Scan for the cell matching the given text and deliver its (x, y) coordinate at center. 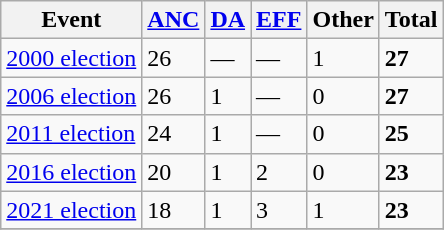
18 (174, 210)
2016 election (72, 172)
DA (228, 20)
20 (174, 172)
2000 election (72, 58)
Total (411, 20)
2006 election (72, 96)
25 (411, 134)
Other (343, 20)
24 (174, 134)
EFF (279, 20)
ANC (174, 20)
3 (279, 210)
2021 election (72, 210)
Event (72, 20)
2011 election (72, 134)
2 (279, 172)
